Scan for the cell matching the given text and deliver its [x, y] coordinate at center. 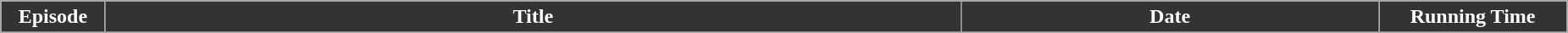
Episode [53, 17]
Running Time [1473, 17]
Date [1171, 17]
Title [534, 17]
